Return the [x, y] coordinate for the center point of the cell that contains the specified text.  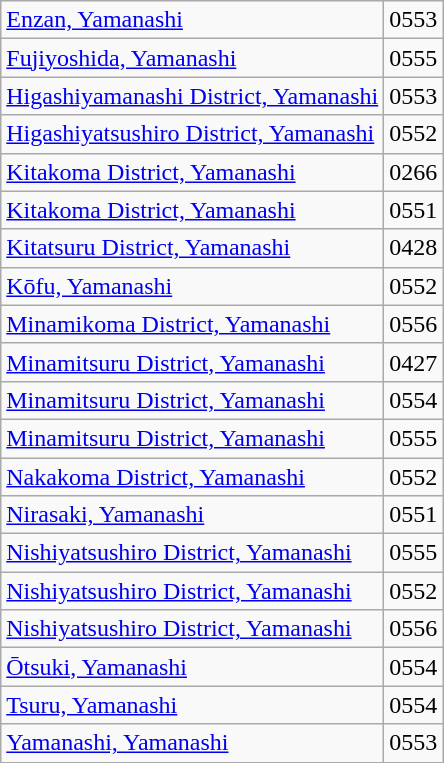
0428 [414, 248]
0266 [414, 172]
Nakakoma District, Yamanashi [192, 477]
Higashiyatsushiro District, Yamanashi [192, 134]
Minamikoma District, Yamanashi [192, 324]
Enzan, Yamanashi [192, 20]
Tsuru, Yamanashi [192, 705]
Kōfu, Yamanashi [192, 286]
0427 [414, 362]
Ōtsuki, Yamanashi [192, 667]
Fujiyoshida, Yamanashi [192, 58]
Nirasaki, Yamanashi [192, 515]
Yamanashi, Yamanashi [192, 743]
Kitatsuru District, Yamanashi [192, 248]
Higashiyamanashi District, Yamanashi [192, 96]
